Determine the (X, Y) coordinate at the center of the cell enclosing the given text.  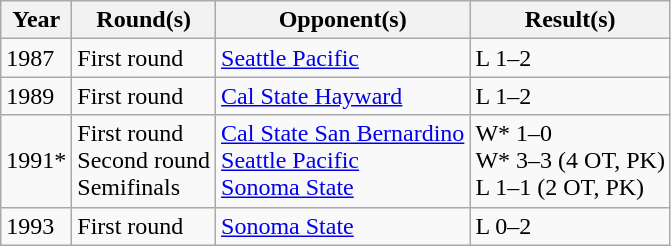
L 0–2 (570, 226)
First roundSecond roundSemifinals (144, 161)
Year (36, 20)
Round(s) (144, 20)
1993 (36, 226)
Result(s) (570, 20)
Opponent(s) (343, 20)
Seattle Pacific (343, 58)
W* 1–0W* 3–3 (4 OT, PK)L 1–1 (2 OT, PK) (570, 161)
1989 (36, 96)
1991* (36, 161)
Cal State Hayward (343, 96)
Sonoma State (343, 226)
Cal State San BernardinoSeattle PacificSonoma State (343, 161)
1987 (36, 58)
